From the cell containing the given text, extract its center point as [x, y] coordinate. 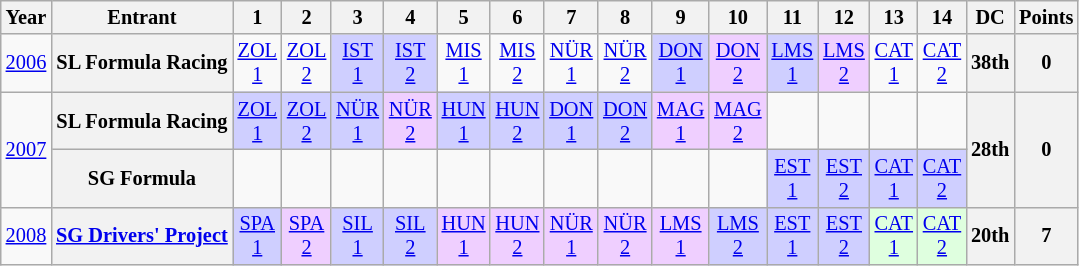
MIS1 [464, 63]
4 [410, 17]
38th [990, 63]
SG Formula [142, 178]
13 [894, 17]
MAG1 [680, 121]
8 [625, 17]
MAG2 [738, 121]
SG Drivers' Project [142, 236]
3 [358, 17]
14 [942, 17]
5 [464, 17]
Entrant [142, 17]
2006 [26, 63]
Points [1046, 17]
2 [306, 17]
SIL2 [410, 236]
28th [990, 150]
11 [792, 17]
MIS2 [517, 63]
6 [517, 17]
1 [258, 17]
10 [738, 17]
SPA1 [258, 236]
20th [990, 236]
2008 [26, 236]
9 [680, 17]
SIL1 [358, 236]
IST1 [358, 63]
IST2 [410, 63]
2007 [26, 150]
DC [990, 17]
SPA2 [306, 236]
Year [26, 17]
12 [844, 17]
